Determine the (x, y) coordinate at the center of the cell enclosing the given text.  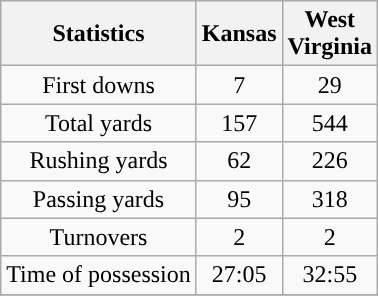
Rushing yards (99, 161)
Statistics (99, 34)
62 (239, 161)
29 (330, 85)
27:05 (239, 275)
Time of possession (99, 275)
95 (239, 199)
226 (330, 161)
318 (330, 199)
Kansas (239, 34)
WestVirginia (330, 34)
Total yards (99, 123)
32:55 (330, 275)
Passing yards (99, 199)
157 (239, 123)
544 (330, 123)
Turnovers (99, 237)
First downs (99, 85)
7 (239, 85)
